Capture the cell that displays the provided text and extract its (X, Y) central coordinate. 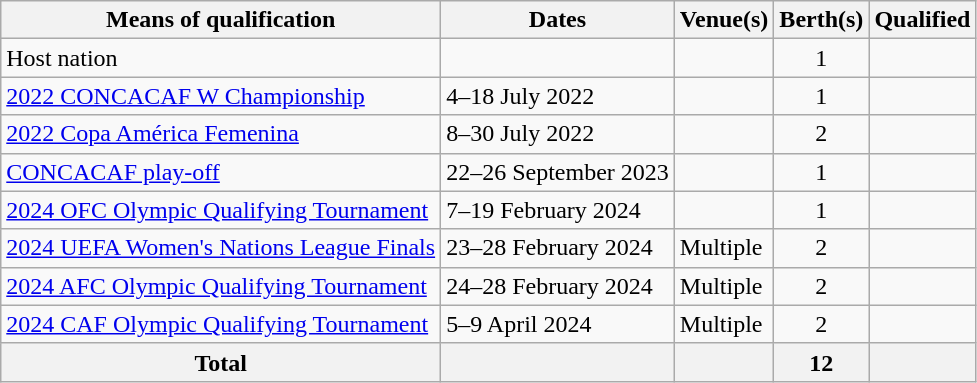
Berth(s) (822, 20)
Host nation (221, 58)
2024 OFC Olympic Qualifying Tournament (221, 210)
CONCACAF play-off (221, 172)
2024 UEFA Women's Nations League Finals (221, 248)
2024 CAF Olympic Qualifying Tournament (221, 324)
7–19 February 2024 (558, 210)
5–9 April 2024 (558, 324)
Means of qualification (221, 20)
Dates (558, 20)
4–18 July 2022 (558, 96)
12 (822, 362)
23–28 February 2024 (558, 248)
24–28 February 2024 (558, 286)
Venue(s) (724, 20)
2022 Copa América Femenina (221, 134)
22–26 September 2023 (558, 172)
Total (221, 362)
2024 AFC Olympic Qualifying Tournament (221, 286)
2022 CONCACAF W Championship (221, 96)
8–30 July 2022 (558, 134)
Qualified (922, 20)
